Search for the cell housing the specified text and yield its (x, y) center coordinate. 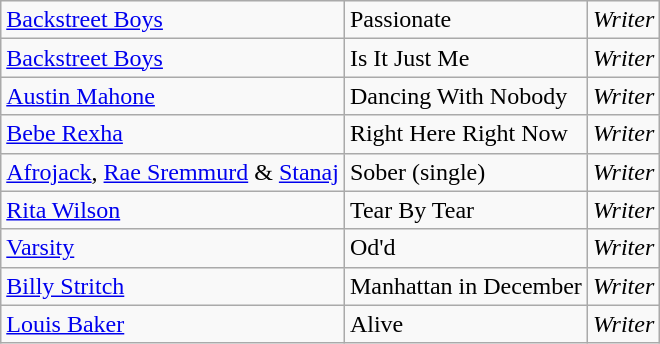
Passionate (466, 20)
Sober (single) (466, 172)
Dancing With Nobody (466, 96)
Rita Wilson (173, 210)
Od'd (466, 248)
Tear By Tear (466, 210)
Alive (466, 324)
Varsity (173, 248)
Billy Stritch (173, 286)
Right Here Right Now (466, 134)
Bebe Rexha (173, 134)
Afrojack, Rae Sremmurd & Stanaj (173, 172)
Austin Mahone (173, 96)
Manhattan in December (466, 286)
Louis Baker (173, 324)
Is It Just Me (466, 58)
